Output the [X, Y] coordinate of the center of the cell containing the given text.  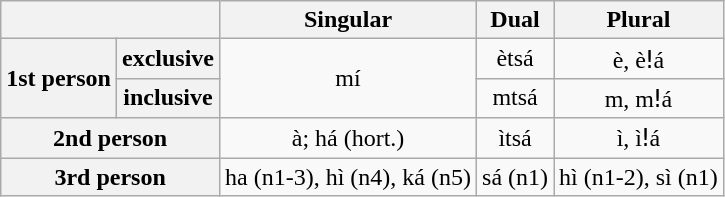
ìtsá [516, 138]
à; há (hort.) [348, 138]
exclusive [168, 59]
ètsá [516, 59]
hì (n1-2), sì (n1) [639, 177]
m, mǃá [639, 98]
ha (n1-3), hì (n4), ká (n5) [348, 177]
è, èǃá [639, 59]
3rd person [110, 177]
inclusive [168, 98]
ì, ìǃá [639, 138]
2nd person [110, 138]
mtsá [516, 98]
1st person [59, 78]
Dual [516, 20]
sá (n1) [516, 177]
Plural [639, 20]
mí [348, 78]
Singular [348, 20]
